Detect which cell encompasses the target text, then output its (X, Y) center coordinate. 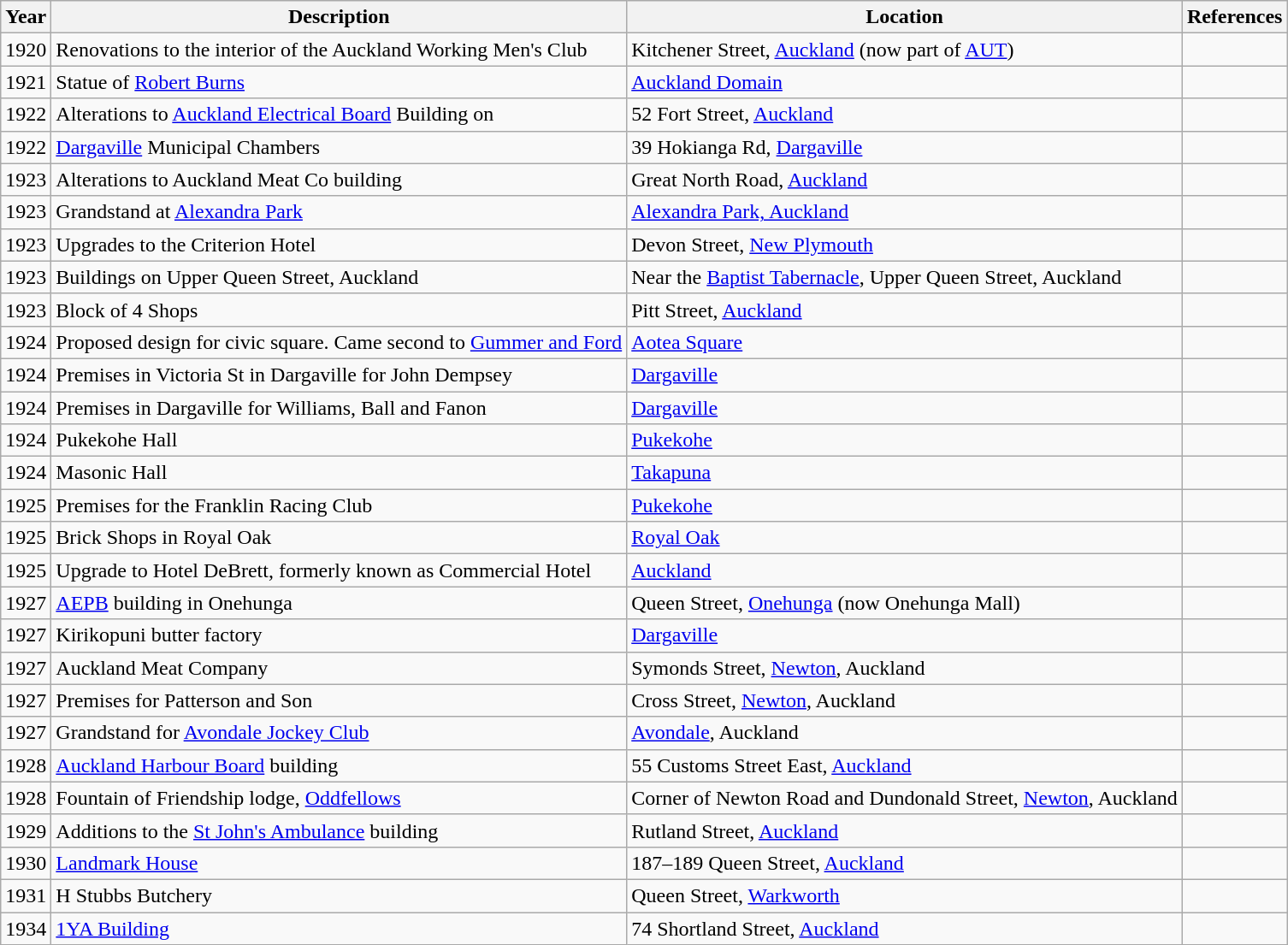
Alterations to Auckland Electrical Board Building on (339, 115)
Avondale, Auckland (905, 733)
Landmark House (339, 863)
Premises for Patterson and Son (339, 700)
Cross Street, Newton, Auckland (905, 700)
Masonic Hall (339, 473)
Premises in Dargaville for Williams, Ball and Fanon (339, 408)
1931 (26, 895)
H Stubbs Butchery (339, 895)
Corner of Newton Road and Dundonald Street, Newton, Auckland (905, 798)
Auckland Domain (905, 82)
Grandstand at Alexandra Park (339, 212)
1YA Building (339, 928)
Auckland Meat Company (339, 668)
Brick Shops in Royal Oak (339, 538)
55 Customs Street East, Auckland (905, 765)
Block of 4 Shops (339, 310)
Additions to the St John's Ambulance building (339, 830)
Aotea Square (905, 342)
Queen Street, Onehunga (now Onehunga Mall) (905, 603)
Pukekohe Hall (339, 440)
Upgrade to Hotel DeBrett, formerly known as Commercial Hotel (339, 570)
39 Hokianga Rd, Dargaville (905, 147)
Grandstand for Avondale Jockey Club (339, 733)
74 Shortland Street, Auckland (905, 928)
187–189 Queen Street, Auckland (905, 863)
Rutland Street, Auckland (905, 830)
Year (26, 17)
1920 (26, 50)
Premises for the Franklin Racing Club (339, 505)
Symonds Street, Newton, Auckland (905, 668)
Upgrades to the Criterion Hotel (339, 245)
Royal Oak (905, 538)
Devon Street, New Plymouth (905, 245)
Fountain of Friendship lodge, Oddfellows (339, 798)
Great North Road, Auckland (905, 180)
Auckland Harbour Board building (339, 765)
Statue of Robert Burns (339, 82)
Alterations to Auckland Meat Co building (339, 180)
Kitchener Street, Auckland (now part of AUT) (905, 50)
AEPB building in Onehunga (339, 603)
1934 (26, 928)
Description (339, 17)
1929 (26, 830)
Kirikopuni butter factory (339, 635)
Near the Baptist Tabernacle, Upper Queen Street, Auckland (905, 277)
1930 (26, 863)
52 Fort Street, Auckland (905, 115)
References (1235, 17)
Queen Street, Warkworth (905, 895)
Pitt Street, Auckland (905, 310)
1921 (26, 82)
Proposed design for civic square. Came second to Gummer and Ford (339, 342)
Buildings on Upper Queen Street, Auckland (339, 277)
Alexandra Park, Auckland (905, 212)
Premises in Victoria St in Dargaville for John Dempsey (339, 375)
Takapuna (905, 473)
Dargaville Municipal Chambers (339, 147)
Auckland (905, 570)
Renovations to the interior of the Auckland Working Men's Club (339, 50)
Location (905, 17)
